Output the (X, Y) coordinate of the center of the cell containing the given text.  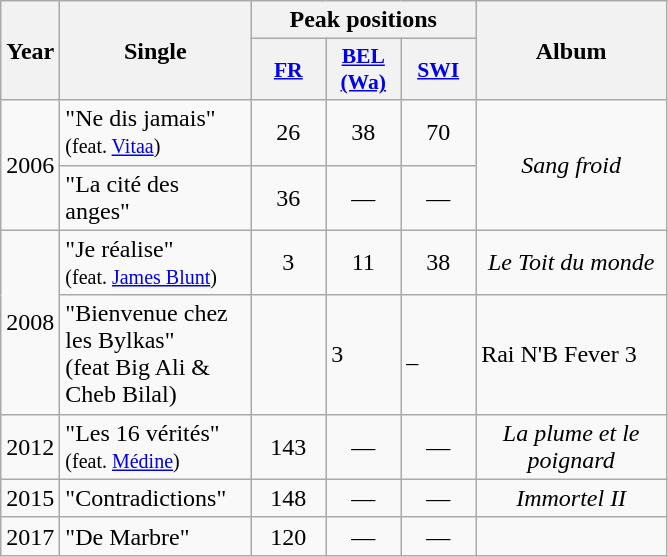
70 (438, 132)
BEL (Wa) (364, 70)
"Ne dis jamais" (feat. Vitaa) (156, 132)
"La cité des anges" (156, 198)
"Les 16 vérités" (feat. Médine) (156, 446)
2006 (30, 165)
36 (288, 198)
_ (438, 354)
Sang froid (572, 165)
Album (572, 50)
148 (288, 498)
"De Marbre" (156, 536)
Year (30, 50)
"Je réalise" (feat. James Blunt) (156, 262)
2012 (30, 446)
120 (288, 536)
Single (156, 50)
11 (364, 262)
Rai N'B Fever 3 (572, 354)
"Bienvenue chez les Bylkas"(feat Big Ali & Cheb Bilal) (156, 354)
Peak positions (364, 20)
FR (288, 70)
2017 (30, 536)
143 (288, 446)
SWI (438, 70)
Le Toit du monde (572, 262)
2008 (30, 322)
26 (288, 132)
La plume et le poignard (572, 446)
2015 (30, 498)
"Contradictions" (156, 498)
Immortel II (572, 498)
